Extract the [x, y] coordinate from the center of the cell holding the provided text.  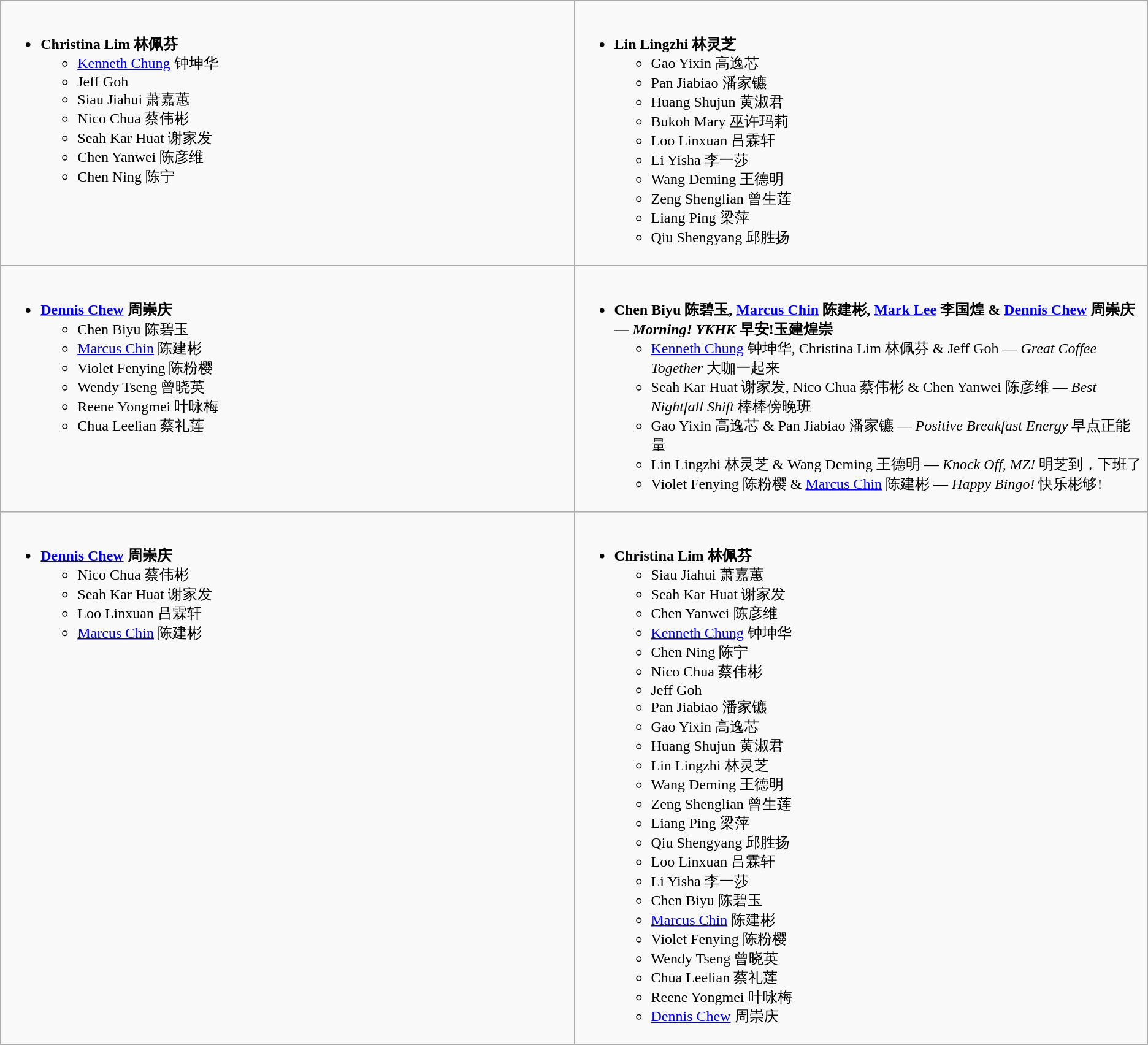
Dennis Chew 周崇庆Nico Chua 蔡伟彬Seah Kar Huat 谢家发Loo Linxuan 吕霖轩Marcus Chin 陈建彬 [287, 778]
Dennis Chew 周崇庆Chen Biyu 陈碧玉Marcus Chin 陈建彬Violet Fenying 陈粉樱Wendy Tseng 曾晓英Reene Yongmei 叶咏梅Chua Leelian 蔡礼莲 [287, 389]
Christina Lim 林佩芬Kenneth Chung 钟坤华Jeff GohSiau Jiahui 萧嘉蕙Nico Chua 蔡伟彬Seah Kar Huat 谢家发Chen Yanwei 陈彦维Chen Ning 陈宁 [287, 134]
